Pinpoint the cell where the given text exists, returning its [X, Y] midpoint coordinate. 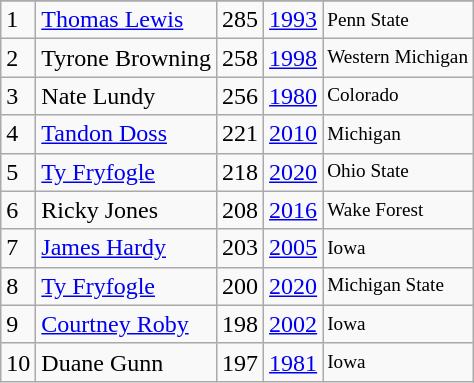
200 [240, 286]
Michigan State [398, 286]
Tyrone Browning [126, 58]
197 [240, 362]
2005 [294, 248]
Wake Forest [398, 210]
3 [18, 96]
Duane Gunn [126, 362]
Ohio State [398, 172]
Michigan [398, 134]
Penn State [398, 20]
2010 [294, 134]
203 [240, 248]
Western Michigan [398, 58]
258 [240, 58]
208 [240, 210]
256 [240, 96]
2002 [294, 324]
1 [18, 20]
10 [18, 362]
2 [18, 58]
4 [18, 134]
Tandon Doss [126, 134]
Ricky Jones [126, 210]
James Hardy [126, 248]
7 [18, 248]
Colorado [398, 96]
198 [240, 324]
218 [240, 172]
221 [240, 134]
2016 [294, 210]
5 [18, 172]
285 [240, 20]
1998 [294, 58]
8 [18, 286]
9 [18, 324]
1993 [294, 20]
6 [18, 210]
1981 [294, 362]
1980 [294, 96]
Thomas Lewis [126, 20]
Courtney Roby [126, 324]
Nate Lundy [126, 96]
